Scan for the cell matching the given text and deliver its (x, y) coordinate at center. 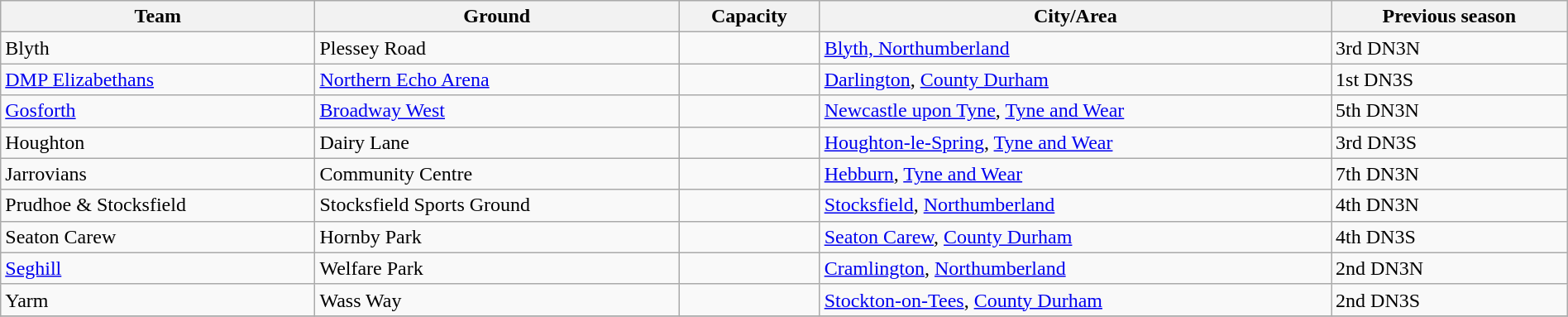
Dairy Lane (497, 142)
7th DN3N (1450, 174)
Blyth, Northumberland (1075, 48)
Previous season (1450, 17)
Yarm (158, 300)
Newcastle upon Tyne, Tyne and Wear (1075, 111)
Capacity (749, 17)
5th DN3N (1450, 111)
Community Centre (497, 174)
Broadway West (497, 111)
Stocksfield Sports Ground (497, 205)
Plessey Road (497, 48)
City/Area (1075, 17)
1st DN3S (1450, 79)
4th DN3S (1450, 237)
Welfare Park (497, 268)
Northern Echo Arena (497, 79)
Prudhoe & Stocksfield (158, 205)
Gosforth (158, 111)
Seghill (158, 268)
3rd DN3S (1450, 142)
Jarrovians (158, 174)
Blyth (158, 48)
Houghton-le-Spring, Tyne and Wear (1075, 142)
Cramlington, Northumberland (1075, 268)
DMP Elizabethans (158, 79)
Ground (497, 17)
Seaton Carew, County Durham (1075, 237)
Houghton (158, 142)
2nd DN3N (1450, 268)
Darlington, County Durham (1075, 79)
2nd DN3S (1450, 300)
Stocksfield, Northumberland (1075, 205)
3rd DN3N (1450, 48)
Hebburn, Tyne and Wear (1075, 174)
Stockton-on-Tees, County Durham (1075, 300)
Wass Way (497, 300)
Seaton Carew (158, 237)
Team (158, 17)
4th DN3N (1450, 205)
Hornby Park (497, 237)
